Search for the cell housing the specified text and yield its (X, Y) center coordinate. 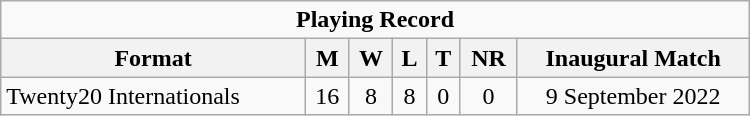
Inaugural Match (633, 58)
M (327, 58)
NR (488, 58)
L (410, 58)
Format (154, 58)
T (443, 58)
W (371, 58)
Twenty20 Internationals (154, 96)
9 September 2022 (633, 96)
Playing Record (375, 20)
16 (327, 96)
